Pinpoint the cell where the given text exists, returning its (X, Y) midpoint coordinate. 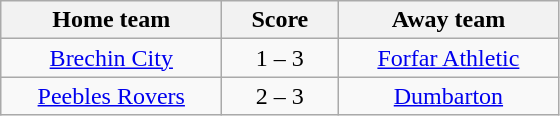
Home team (112, 20)
Away team (448, 20)
Brechin City (112, 58)
Forfar Athletic (448, 58)
Dumbarton (448, 96)
Peebles Rovers (112, 96)
1 – 3 (280, 58)
2 – 3 (280, 96)
Score (280, 20)
